Return (X, Y) of the center of cell containing provided text 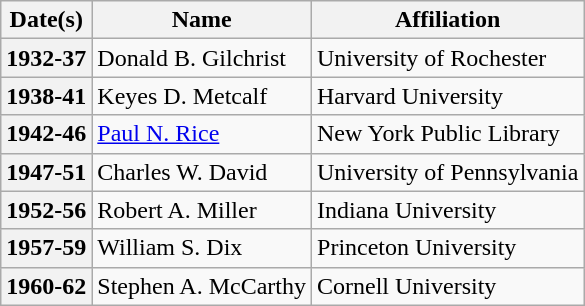
William S. Dix (202, 248)
Charles W. David (202, 172)
Donald B. Gilchrist (202, 58)
Keyes D. Metcalf (202, 96)
Date(s) (46, 20)
Cornell University (448, 286)
1957-59 (46, 248)
1947-51 (46, 172)
Indiana University (448, 210)
1952-56 (46, 210)
Robert A. Miller (202, 210)
1960-62 (46, 286)
1932-37 (46, 58)
Name (202, 20)
Paul N. Rice (202, 134)
Affiliation (448, 20)
Harvard University (448, 96)
Princeton University (448, 248)
University of Rochester (448, 58)
New York Public Library (448, 134)
1942-46 (46, 134)
University of Pennsylvania (448, 172)
1938-41 (46, 96)
Stephen A. McCarthy (202, 286)
